Provide the (X, Y) coordinate of the cell's center where the given text is located.  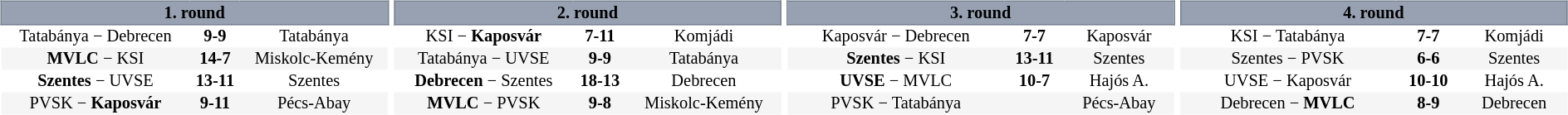
10-7 (1035, 81)
10-10 (1428, 81)
KSI − Kaposvár (483, 36)
PVSK − Tatabánya (896, 104)
Tatabánya − UVSE (483, 60)
KSI − Tatabánya (1287, 36)
Szentes − PVSK (1287, 60)
UVSE − Kaposvár (1287, 81)
Szentes − UVSE (95, 81)
Debrecen − MVLC (1287, 104)
Tatabánya − Debrecen (95, 36)
Kaposvár − Debrecen (896, 36)
8-9 (1428, 104)
9-11 (215, 104)
2. round (587, 12)
9-8 (600, 104)
Szentes − KSI (896, 60)
3. round (981, 12)
Kaposvár (1119, 36)
MVLC − PVSK (483, 104)
6-6 (1428, 60)
18-13 (600, 81)
MVLC − KSI (95, 60)
Debrecen − Szentes (483, 81)
UVSE − MVLC (896, 81)
PVSK − Kaposvár (95, 104)
4. round (1374, 12)
1. round (194, 12)
14-7 (215, 60)
7-11 (600, 36)
